Find where the given text appears and provide that cell's center as [X, Y] coordinate. 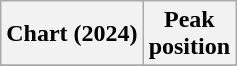
Peak position [189, 34]
Chart (2024) [72, 34]
